From the cell containing the given text, extract its center point as (X, Y) coordinate. 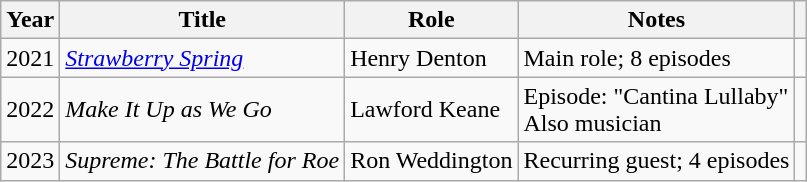
Notes (656, 20)
2023 (30, 161)
Role (432, 20)
Title (202, 20)
2021 (30, 58)
Recurring guest; 4 episodes (656, 161)
Make It Up as We Go (202, 110)
Episode: "Cantina Lullaby"Also musician (656, 110)
Henry Denton (432, 58)
Supreme: The Battle for Roe (202, 161)
Year (30, 20)
Lawford Keane (432, 110)
Ron Weddington (432, 161)
Main role; 8 episodes (656, 58)
Strawberry Spring (202, 58)
2022 (30, 110)
